Search for the cell housing the specified text and yield its [X, Y] center coordinate. 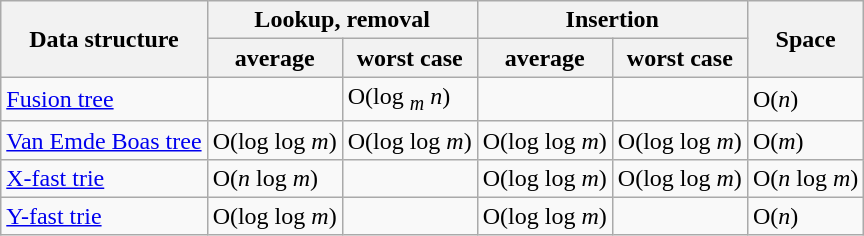
Insertion [612, 20]
O(log m n) [410, 99]
Van Emde Boas tree [104, 140]
X-fast trie [104, 178]
Lookup, removal [342, 20]
Y-fast trie [104, 216]
Fusion tree [104, 99]
O(m) [805, 140]
Space [805, 39]
Data structure [104, 39]
